Determine the (X, Y) coordinate at the center of the cell enclosing the given text.  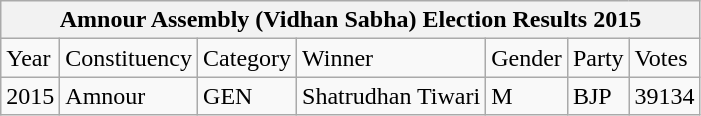
39134 (664, 96)
Party (598, 58)
M (527, 96)
Category (248, 58)
Votes (664, 58)
Winner (392, 58)
Gender (527, 58)
GEN (248, 96)
Shatrudhan Tiwari (392, 96)
Year (30, 58)
Constituency (129, 58)
Amnour (129, 96)
2015 (30, 96)
BJP (598, 96)
Amnour Assembly (Vidhan Sabha) Election Results 2015 (350, 20)
